Identify which cell holds the provided text, then report its (x, y) central coordinate. 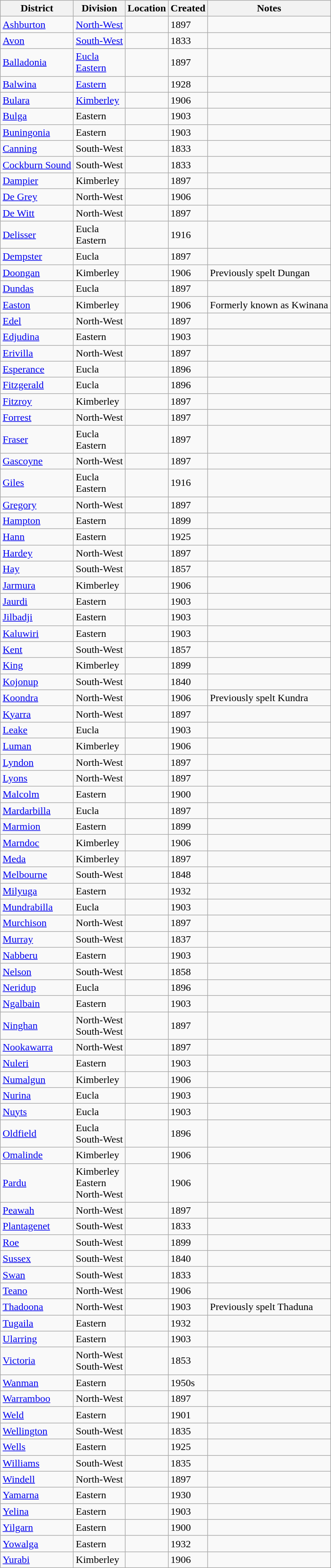
Balwina (37, 84)
1950s (188, 1383)
Created (188, 8)
Forrest (37, 417)
Nabberu (37, 955)
Marmion (37, 827)
Cockburn Sound (37, 164)
Murray (37, 939)
Jarmura (37, 585)
Lyndon (37, 762)
Balladonia (37, 63)
Gascoyne (37, 461)
1848 (188, 875)
Meda (37, 859)
Formerly known as Kwinana (269, 305)
Previously spelt Kundra (269, 698)
Teano (37, 1291)
Wells (37, 1447)
Warramboo (37, 1399)
Nurina (37, 1096)
Mardarbilla (37, 811)
Notes (269, 8)
Williams (37, 1463)
Division (99, 8)
Mundrabilla (37, 907)
Pardu (37, 1183)
Leake (37, 730)
Edel (37, 321)
Bulara (37, 100)
Yilgarn (37, 1527)
Milyuga (37, 891)
Bulga (37, 116)
Avon (37, 41)
Giles (37, 483)
Peawah (37, 1210)
Tugaila (37, 1323)
1930 (188, 1495)
Edjudina (37, 337)
Murchison (37, 923)
Location (147, 8)
Ngalbain (37, 1003)
Lyons (37, 779)
Jilbadji (37, 617)
Oldfield (37, 1133)
Doongan (37, 273)
Plantagenet (37, 1226)
Esperance (37, 369)
Yowalga (37, 1543)
Ashburton (37, 25)
Sussex (37, 1258)
Previously spelt Thaduna (269, 1307)
Nuleri (37, 1064)
Yurabi (37, 1560)
Swan (37, 1275)
District (37, 8)
Marndoc (37, 843)
Yamarna (37, 1495)
Kent (37, 650)
Fitzroy (37, 401)
EuclaSouth-West (99, 1133)
Fitzgerald (37, 385)
Kaluwiri (37, 633)
1858 (188, 971)
Hann (37, 537)
Thadoona (37, 1307)
Koondra (37, 698)
Melbourne (37, 875)
Kyarra (37, 714)
1853 (188, 1361)
KimberleyEasternNorth-West (99, 1183)
Canning (37, 148)
Hampton (37, 521)
Erivilla (37, 353)
Nookawarra (37, 1047)
Wellington (37, 1431)
Malcolm (37, 795)
De Grey (37, 197)
Windell (37, 1479)
De Witt (37, 213)
Omalinde (37, 1155)
1837 (188, 939)
Roe (37, 1242)
Delisser (37, 235)
Previously spelt Dungan (269, 273)
Buningonia (37, 132)
Nuyts (37, 1112)
Numalgun (37, 1080)
Victoria (37, 1361)
Ninghan (37, 1025)
Wanman (37, 1383)
1901 (188, 1415)
Fraser (37, 439)
Hardey (37, 553)
King (37, 666)
Neridup (37, 987)
Kojonup (37, 682)
Dampier (37, 181)
1928 (188, 84)
Jaurdi (37, 601)
Dempster (37, 257)
Weld (37, 1415)
Gregory (37, 504)
Dundas (37, 289)
Yelina (37, 1511)
Easton (37, 305)
Ularring (37, 1339)
Hay (37, 569)
Luman (37, 746)
Nelson (37, 971)
